Provide the [x, y] coordinate of the cell's center where the given text is located.  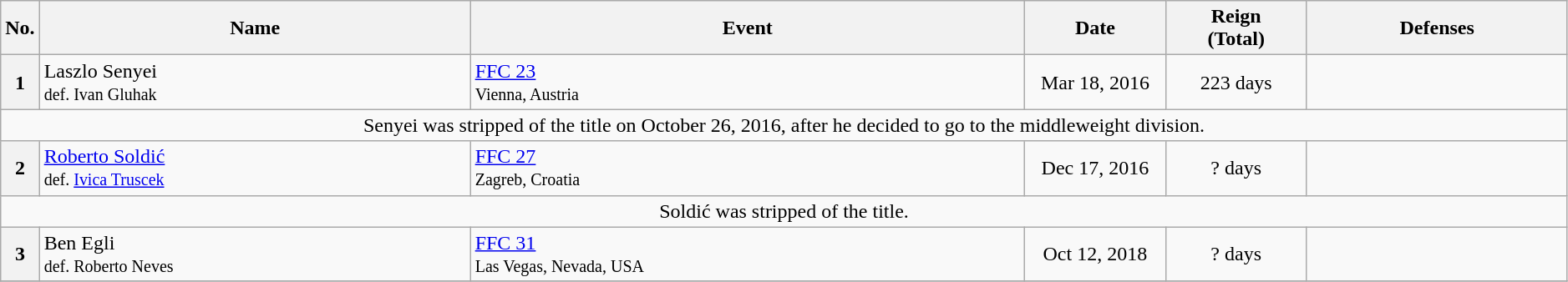
FFC 23Vienna, Austria [747, 82]
Roberto Soldićdef. Ivica Truscek [255, 169]
Name [255, 28]
Ben Eglidef. Roberto Neves [255, 254]
3 [20, 254]
Mar 18, 2016 [1094, 82]
Laszlo Senyeidef. Ivan Gluhak [255, 82]
FFC 31Las Vegas, Nevada, USA [747, 254]
Defenses [1437, 28]
1 [20, 82]
Senyei was stripped of the title on October 26, 2016, after he decided to go to the middleweight division. [784, 125]
No. [20, 28]
Soldić was stripped of the title. [784, 211]
Reign(Total) [1236, 28]
Dec 17, 2016 [1094, 169]
Date [1094, 28]
FFC 27Zagreb, Croatia [747, 169]
Event [747, 28]
Oct 12, 2018 [1094, 254]
223 days [1236, 82]
2 [20, 169]
